Identify which cell holds the provided text, then report its [x, y] central coordinate. 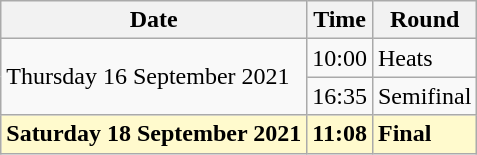
Time [340, 20]
Heats [424, 58]
Final [424, 134]
Saturday 18 September 2021 [154, 134]
10:00 [340, 58]
Semifinal [424, 96]
Date [154, 20]
Round [424, 20]
16:35 [340, 96]
11:08 [340, 134]
Thursday 16 September 2021 [154, 77]
